Detect which cell encompasses the target text, then output its [x, y] center coordinate. 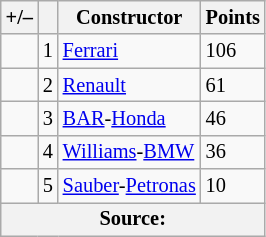
Renault [130, 85]
Sauber-Petronas [130, 186]
Source: [133, 219]
3 [48, 118]
1 [48, 51]
46 [233, 118]
4 [48, 152]
Constructor [130, 17]
BAR-Honda [130, 118]
Points [233, 17]
2 [48, 85]
Williams-BMW [130, 152]
106 [233, 51]
10 [233, 186]
61 [233, 85]
36 [233, 152]
+/– [20, 17]
5 [48, 186]
Ferrari [130, 51]
